Extract the [x, y] coordinate from the center of the cell holding the provided text.  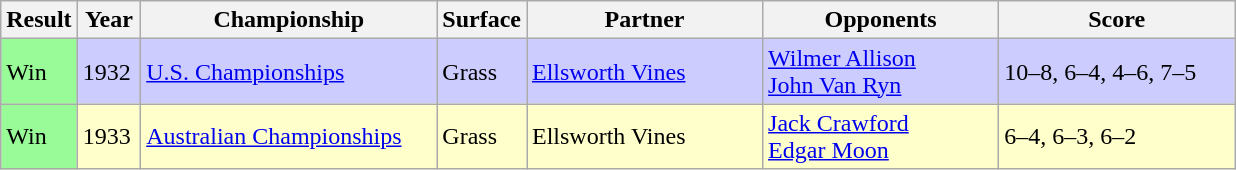
Year [109, 20]
1932 [109, 72]
Championship [289, 20]
U.S. Championships [289, 72]
Partner [644, 20]
Score [1117, 20]
Australian Championships [289, 136]
6–4, 6–3, 6–2 [1117, 136]
Jack Crawford Edgar Moon [881, 136]
1933 [109, 136]
Opponents [881, 20]
10–8, 6–4, 4–6, 7–5 [1117, 72]
Result [39, 20]
Wilmer Allison John Van Ryn [881, 72]
Surface [482, 20]
